Detect which cell encompasses the target text, then output its [X, Y] center coordinate. 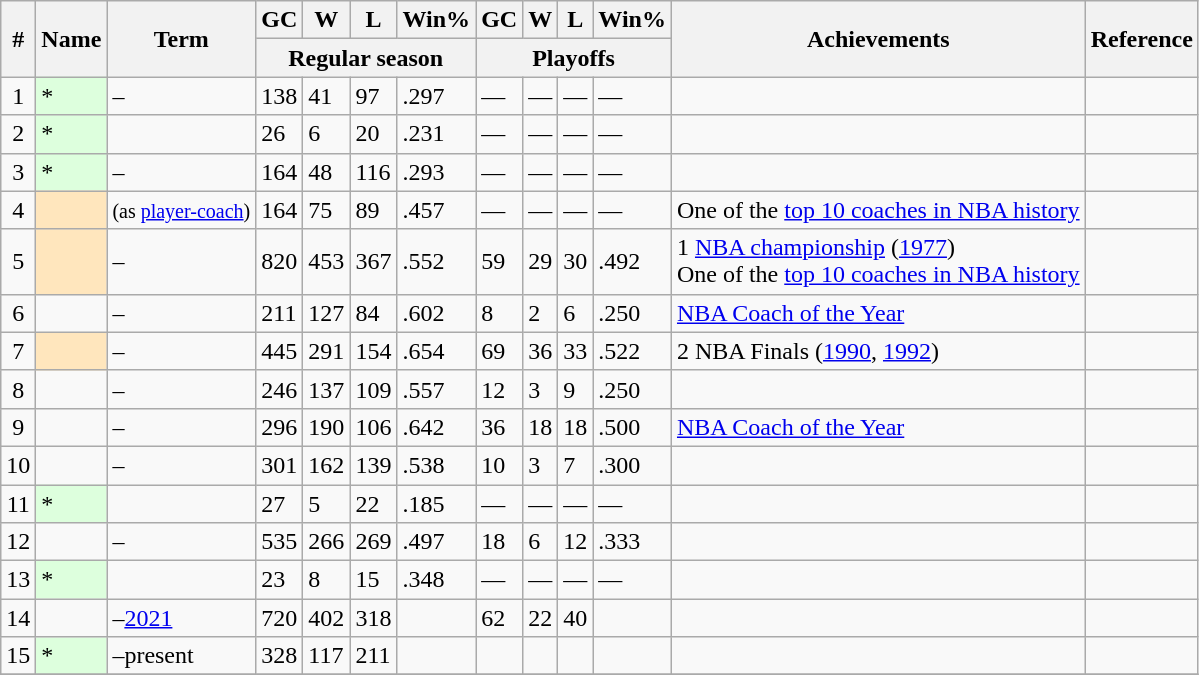
–present [182, 656]
27 [280, 503]
40 [576, 618]
116 [374, 172]
13 [18, 580]
.185 [436, 503]
4 [18, 210]
97 [374, 96]
296 [280, 427]
154 [374, 351]
328 [280, 656]
.300 [632, 465]
445 [280, 351]
Reference [1142, 39]
62 [500, 618]
117 [326, 656]
127 [326, 313]
Achievements [878, 39]
.231 [436, 134]
1 NBA championship (1977)One of the top 10 coaches in NBA history [878, 262]
2 NBA Finals (1990, 1992) [878, 351]
.557 [436, 389]
75 [326, 210]
23 [280, 580]
.602 [436, 313]
26 [280, 134]
48 [326, 172]
269 [374, 542]
.538 [436, 465]
41 [326, 96]
(as player-coach) [182, 210]
29 [540, 262]
69 [500, 351]
.333 [632, 542]
301 [280, 465]
.497 [436, 542]
.552 [436, 262]
246 [280, 389]
.642 [436, 427]
.348 [436, 580]
30 [576, 262]
318 [374, 618]
.492 [632, 262]
453 [326, 262]
One of the top 10 coaches in NBA history [878, 210]
.297 [436, 96]
14 [18, 618]
.457 [436, 210]
820 [280, 262]
33 [576, 351]
.500 [632, 427]
Term [182, 39]
Regular season [366, 58]
162 [326, 465]
138 [280, 96]
1 [18, 96]
137 [326, 389]
–2021 [182, 618]
367 [374, 262]
# [18, 39]
106 [374, 427]
Name [72, 39]
20 [374, 134]
139 [374, 465]
.654 [436, 351]
84 [374, 313]
11 [18, 503]
291 [326, 351]
89 [374, 210]
266 [326, 542]
.522 [632, 351]
59 [500, 262]
535 [280, 542]
720 [280, 618]
402 [326, 618]
190 [326, 427]
.293 [436, 172]
Playoffs [574, 58]
109 [374, 389]
